Search for the cell housing the specified text and yield its [x, y] center coordinate. 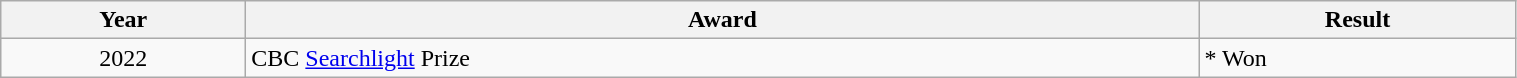
CBC Searchlight Prize [722, 58]
2022 [124, 58]
Year [124, 20]
Award [722, 20]
Result [1358, 20]
* Won [1358, 58]
